Output the [x, y] coordinate of the center of the cell containing the given text.  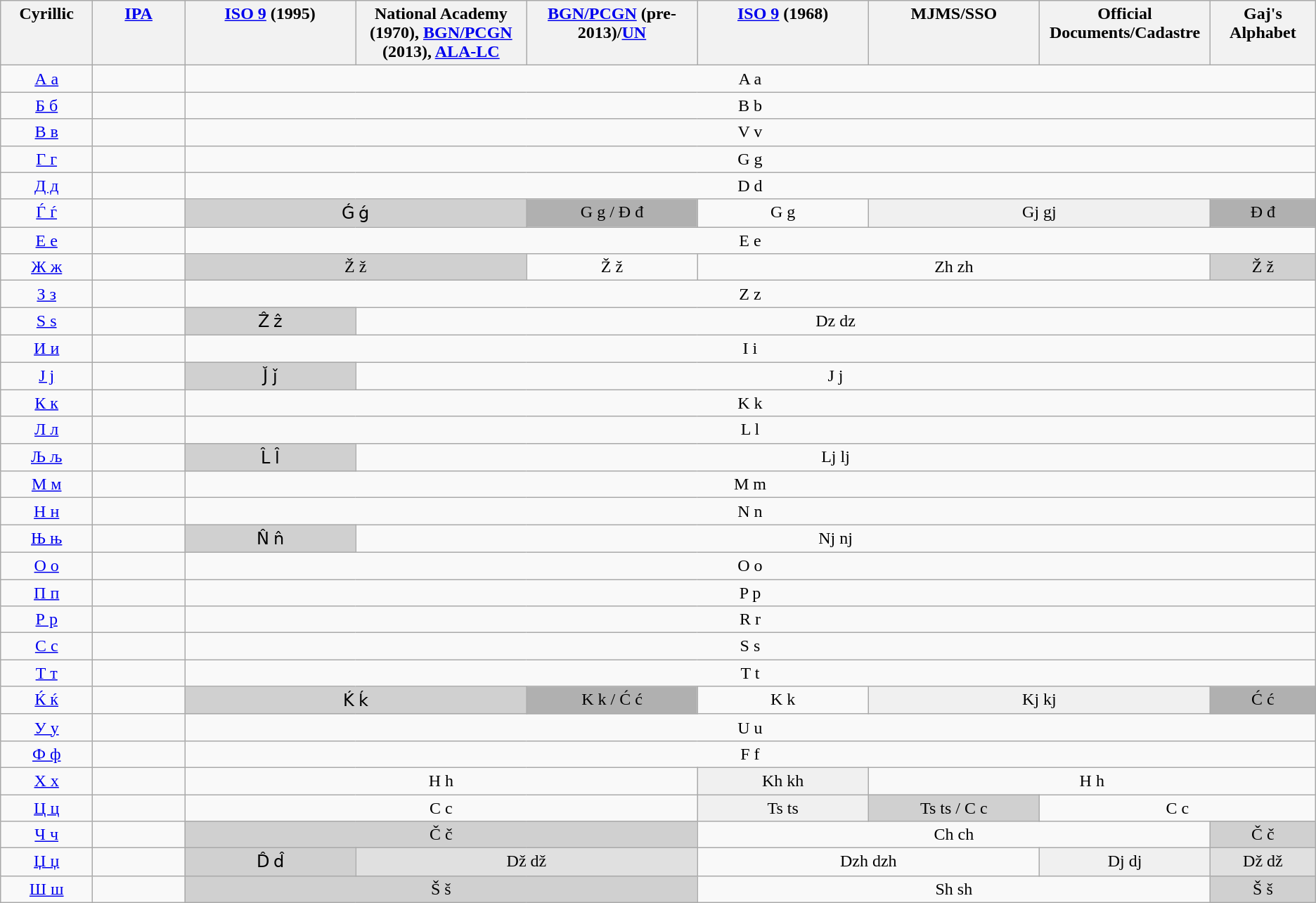
J j [835, 376]
Х х [46, 781]
Њ њ [46, 539]
Lj lj [835, 457]
Л л [46, 430]
Dz dz [835, 321]
Ј ј [46, 376]
G g / Đ đ [612, 213]
M m [751, 485]
Е е [46, 241]
D̂ d̂ [270, 862]
L̂ l̂ [270, 457]
Р р [46, 620]
Љ љ [46, 457]
Nj nj [835, 539]
Ch ch [953, 835]
Gaj's Alphabet [1263, 33]
Д д [46, 186]
Kj kj [1039, 700]
С с [46, 646]
IPA [139, 33]
O o [751, 565]
Ǵ ǵ [356, 213]
И и [46, 348]
В в [46, 132]
MJMS/SSO [953, 33]
A a [751, 79]
Cyrillic [46, 33]
Ć ć [1263, 700]
Ẑ ẑ [270, 321]
Ѓ ѓ [46, 213]
Н н [46, 511]
BGN/PCGN (pre-2013)/UN [612, 33]
Zh zh [953, 267]
N n [751, 511]
Б б [46, 105]
S s [751, 646]
Ts ts / C c [953, 808]
F f [751, 754]
Ж ж [46, 267]
ISO 9 (1995) [270, 33]
Г г [46, 159]
ISO 9 (1968) [783, 33]
N̂ n̂ [270, 539]
Т т [46, 673]
Official Documents/Cadastre [1125, 33]
Џ џ [46, 862]
Đ đ [1263, 213]
Ф ф [46, 754]
К к [46, 403]
I i [751, 348]
J̌ ǰ [270, 376]
О о [46, 565]
Ѕ ѕ [46, 321]
Ч ч [46, 835]
У у [46, 727]
Ш ш [46, 889]
National Academy (1970), BGN/PCGN (2013), ALA-LC [441, 33]
L l [751, 430]
U u [751, 727]
K k / Ć ć [612, 700]
P p [751, 593]
П п [46, 593]
Kh kh [783, 781]
T t [751, 673]
Gj gj [1039, 213]
B b [751, 105]
Dzh dzh [868, 862]
М м [46, 485]
Sh sh [953, 889]
Ts ts [783, 808]
Ќ ќ [46, 700]
R r [751, 620]
Z z [751, 294]
Ḱ ḱ [356, 700]
З з [46, 294]
А а [46, 79]
D d [751, 186]
Dj dj [1125, 862]
E e [751, 241]
V v [751, 132]
Ц ц [46, 808]
